Search for the cell housing the specified text and yield its [x, y] center coordinate. 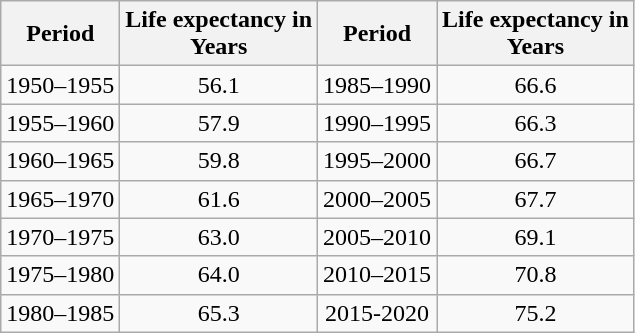
69.1 [536, 237]
1985–1990 [378, 85]
65.3 [219, 313]
70.8 [536, 275]
57.9 [219, 123]
66.7 [536, 161]
2010–2015 [378, 275]
2000–2005 [378, 199]
1975–1980 [60, 275]
1990–1995 [378, 123]
1960–1965 [60, 161]
1950–1955 [60, 85]
66.3 [536, 123]
59.8 [219, 161]
1970–1975 [60, 237]
66.6 [536, 85]
63.0 [219, 237]
61.6 [219, 199]
2015-2020 [378, 313]
67.7 [536, 199]
64.0 [219, 275]
2005–2010 [378, 237]
56.1 [219, 85]
75.2 [536, 313]
1955–1960 [60, 123]
1995–2000 [378, 161]
1965–1970 [60, 199]
1980–1985 [60, 313]
